Output the [x, y] coordinate of the center of the cell containing the given text.  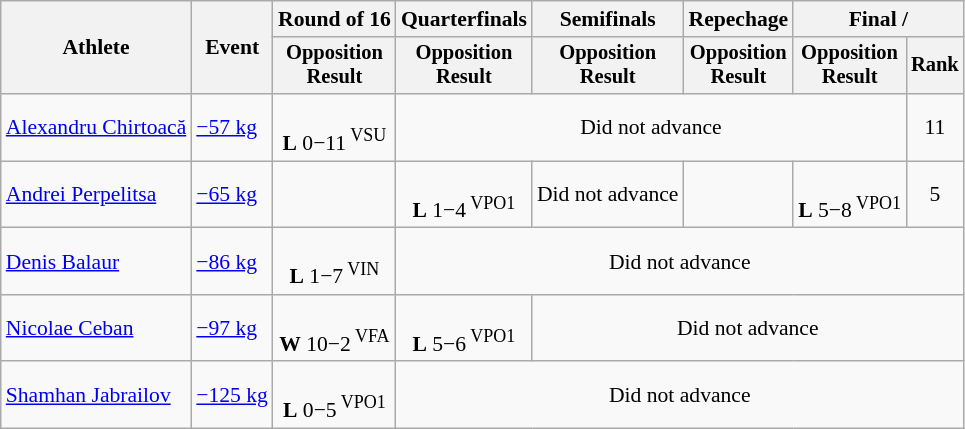
Denis Balaur [96, 262]
11 [935, 128]
Round of 16 [334, 19]
Rank [935, 66]
L 1−4 VPO1 [464, 194]
Nicolae Ceban [96, 328]
Event [232, 48]
W 10−2 VFA [334, 328]
5 [935, 194]
−125 kg [232, 396]
Final / [878, 19]
−65 kg [232, 194]
L 1−7 VIN [334, 262]
−86 kg [232, 262]
−97 kg [232, 328]
−57 kg [232, 128]
Andrei Perpelitsa [96, 194]
Alexandru Chirtoacă [96, 128]
L 0−11 VSU [334, 128]
L 0−5 VPO1 [334, 396]
Shamhan Jabrailov [96, 396]
L 5−6 VPO1 [464, 328]
Quarterfinals [464, 19]
L 5−8 VPO1 [850, 194]
Repechage [738, 19]
Semifinals [608, 19]
Athlete [96, 48]
